Extract the (X, Y) coordinate from the center of the cell holding the provided text.  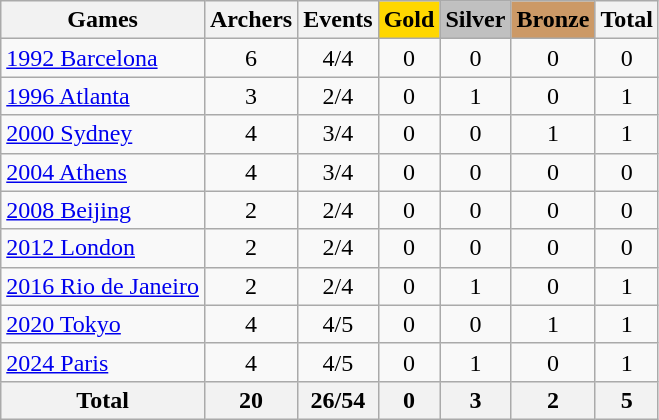
1992 Barcelona (103, 58)
20 (250, 400)
Gold (409, 20)
1996 Atlanta (103, 96)
2020 Tokyo (103, 324)
2024 Paris (103, 362)
5 (627, 400)
2000 Sydney (103, 134)
Events (338, 20)
4/4 (338, 58)
Games (103, 20)
2012 London (103, 248)
Silver (476, 20)
6 (250, 58)
Bronze (553, 20)
2008 Beijing (103, 210)
26/54 (338, 400)
2016 Rio de Janeiro (103, 286)
Archers (250, 20)
2004 Athens (103, 172)
